Scan for the cell matching the given text and deliver its [X, Y] coordinate at center. 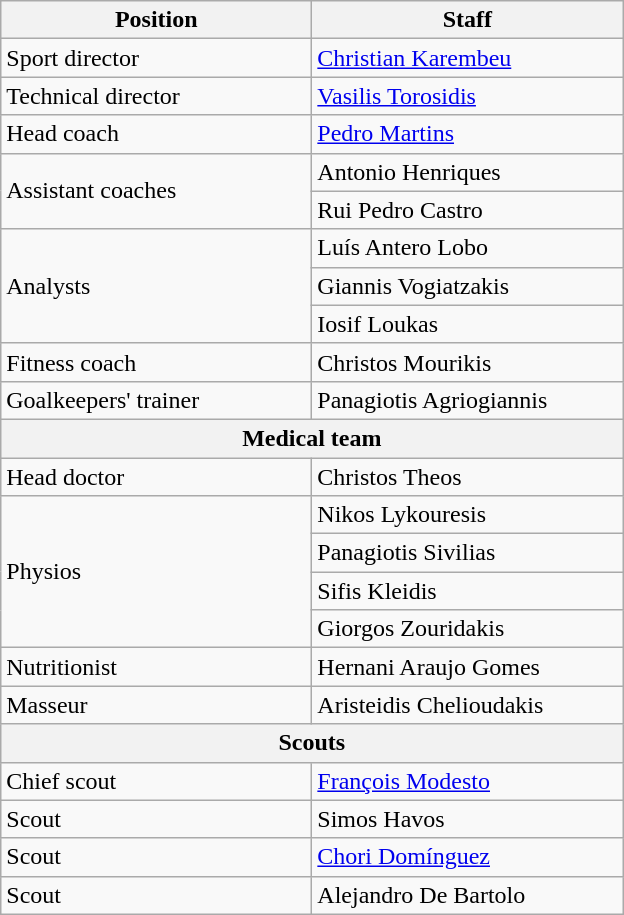
Iosif Loukas [468, 324]
Analysts [156, 286]
Scouts [312, 743]
Simos Havos [468, 819]
Luís Antero Lobo [468, 248]
Head coach [156, 134]
Physios [156, 572]
Aristeidis Chelioudakis [468, 705]
Position [156, 20]
Goalkeepers' trainer [156, 400]
Alejandro De Bartolo [468, 895]
Pedro Martins [468, 134]
Sport director [156, 58]
Christos Theos [468, 477]
Sifis Kleidis [468, 591]
Hernani Araujo Gomes [468, 667]
Panagiotis Sivilias [468, 553]
Antonio Henriques [468, 172]
Christian Karembeu [468, 58]
Technical director [156, 96]
Christos Mourikis [468, 362]
Nikos Lykouresis [468, 515]
Giorgos Zouridakis [468, 629]
Fitness coach [156, 362]
Chori Domínguez [468, 857]
Assistant coaches [156, 191]
Vasilis Torosidis [468, 96]
Staff [468, 20]
François Modesto [468, 781]
Medical team [312, 438]
Masseur [156, 705]
Giannis Vogiatzakis [468, 286]
Nutritionist [156, 667]
Rui Pedro Castro [468, 210]
Chief scout [156, 781]
Head doctor [156, 477]
Panagiotis Agriogiannis [468, 400]
